From the cell containing the given text, extract its center point as [x, y] coordinate. 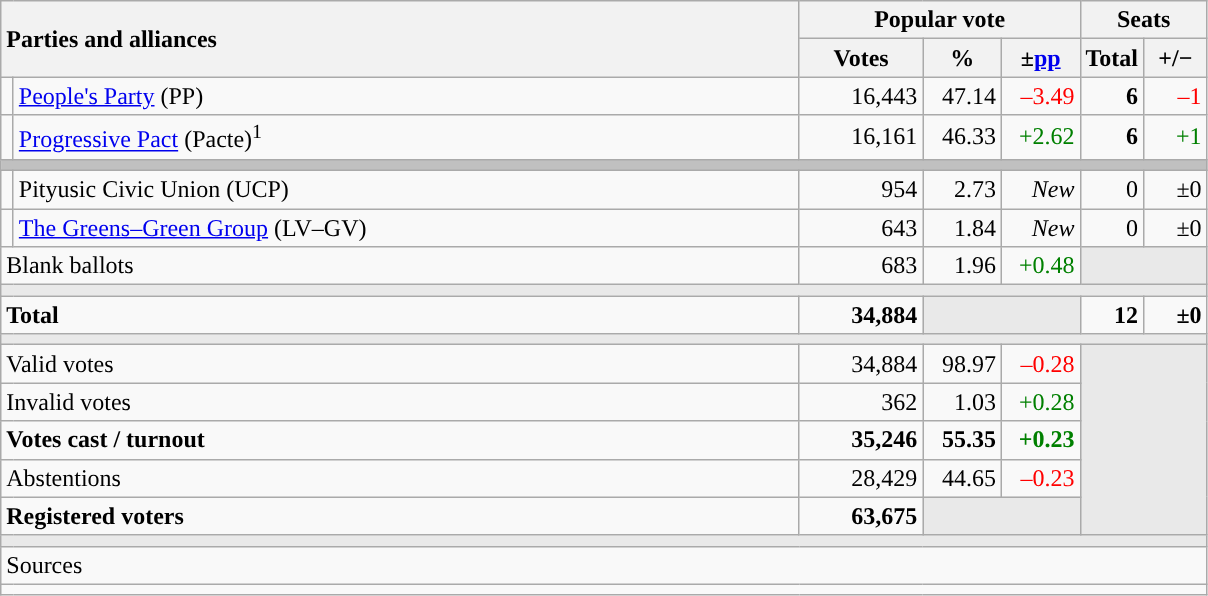
16,161 [861, 138]
2.73 [962, 190]
98.97 [962, 364]
People's Party (PP) [406, 96]
12 [1112, 315]
Seats [1144, 20]
Popular vote [940, 20]
Parties and alliances [400, 39]
55.35 [962, 440]
44.65 [962, 478]
% [962, 58]
+0.28 [1040, 402]
The Greens–Green Group (LV–GV) [406, 228]
643 [861, 228]
–3.49 [1040, 96]
Blank ballots [400, 266]
683 [861, 266]
63,675 [861, 516]
Votes cast / turnout [400, 440]
Valid votes [400, 364]
+1 [1176, 138]
+0.48 [1040, 266]
1.03 [962, 402]
Progressive Pact (Pacte)1 [406, 138]
1.96 [962, 266]
35,246 [861, 440]
28,429 [861, 478]
16,443 [861, 96]
+2.62 [1040, 138]
Votes [861, 58]
362 [861, 402]
46.33 [962, 138]
–1 [1176, 96]
Abstentions [400, 478]
47.14 [962, 96]
1.84 [962, 228]
±pp [1040, 58]
–0.23 [1040, 478]
Sources [604, 565]
+0.23 [1040, 440]
Registered voters [400, 516]
Invalid votes [400, 402]
Pityusic Civic Union (UCP) [406, 190]
–0.28 [1040, 364]
954 [861, 190]
+/− [1176, 58]
